Output the (x, y) coordinate of the center of the cell containing the given text.  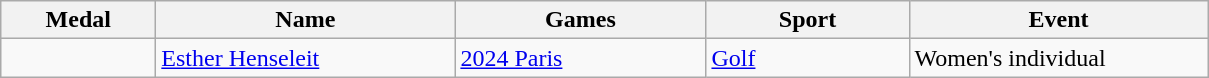
Golf (808, 58)
Sport (808, 20)
Women's individual (1058, 58)
Esther Henseleit (306, 58)
Medal (78, 20)
Name (306, 20)
2024 Paris (580, 58)
Event (1058, 20)
Games (580, 20)
